Output the (X, Y) coordinate of the center of the cell containing the given text.  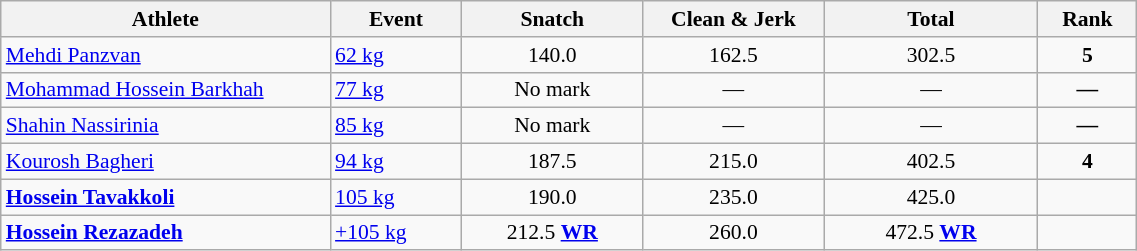
Mehdi Panzvan (166, 55)
105 kg (396, 197)
Rank (1088, 19)
62 kg (396, 55)
Hossein Tavakkoli (166, 197)
5 (1088, 55)
Athlete (166, 19)
77 kg (396, 90)
Event (396, 19)
94 kg (396, 162)
Snatch (552, 19)
472.5 WR (931, 233)
Total (931, 19)
235.0 (734, 197)
Hossein Rezazadeh (166, 233)
260.0 (734, 233)
Kourosh Bagheri (166, 162)
425.0 (931, 197)
85 kg (396, 126)
212.5 WR (552, 233)
402.5 (931, 162)
187.5 (552, 162)
+105 kg (396, 233)
4 (1088, 162)
302.5 (931, 55)
215.0 (734, 162)
140.0 (552, 55)
190.0 (552, 197)
Mohammad Hossein Barkhah (166, 90)
Clean & Jerk (734, 19)
162.5 (734, 55)
Shahin Nassirinia (166, 126)
